Find where the given text appears and provide that cell's center as (X, Y) coordinate. 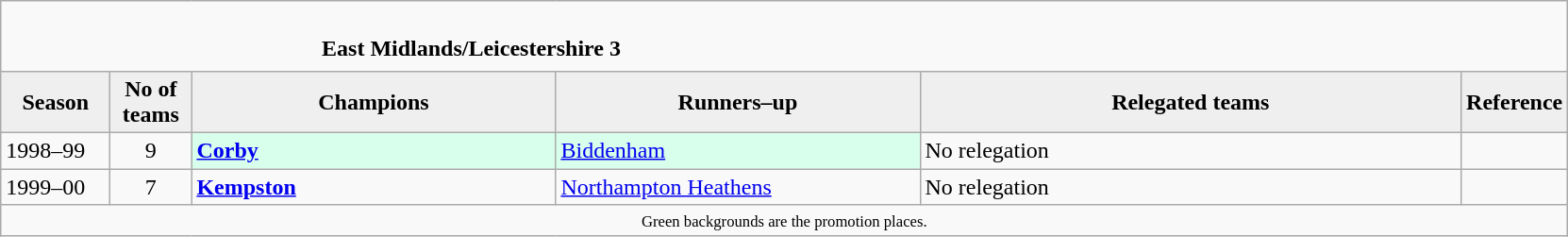
Relegated teams (1191, 102)
7 (151, 186)
1998–99 (56, 150)
Green backgrounds are the promotion places. (785, 221)
Corby (374, 150)
Biddenham (738, 150)
Kempston (374, 186)
No of teams (151, 102)
Runners–up (738, 102)
9 (151, 150)
Northampton Heathens (738, 186)
Season (56, 102)
Reference (1515, 102)
Champions (374, 102)
1999–00 (56, 186)
